Pinpoint the cell where the given text exists, returning its [X, Y] midpoint coordinate. 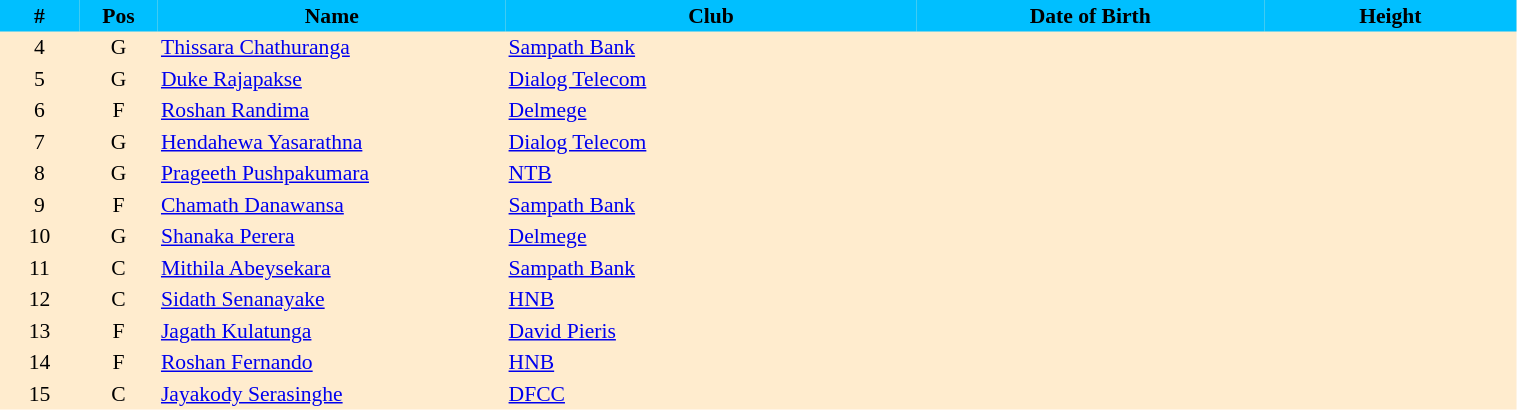
15 [40, 394]
8 [40, 174]
David Pieris [712, 331]
Thissara Chathuranga [332, 48]
Sidath Senanayake [332, 300]
Roshan Fernando [332, 362]
13 [40, 331]
Date of Birth [1090, 16]
Pos [118, 16]
Name [332, 16]
# [40, 16]
Club [712, 16]
10 [40, 236]
7 [40, 142]
12 [40, 300]
Prageeth Pushpakumara [332, 174]
4 [40, 48]
Height [1390, 16]
Mithila Abeysekara [332, 268]
DFCC [712, 394]
Jagath Kulatunga [332, 331]
Chamath Danawansa [332, 205]
Roshan Randima [332, 110]
Jayakody Serasinghe [332, 394]
Hendahewa Yasarathna [332, 142]
6 [40, 110]
14 [40, 362]
9 [40, 205]
NTB [712, 174]
Shanaka Perera [332, 236]
5 [40, 79]
11 [40, 268]
Duke Rajapakse [332, 79]
